Provide the [x, y] coordinate of the cell's center where the given text is located.  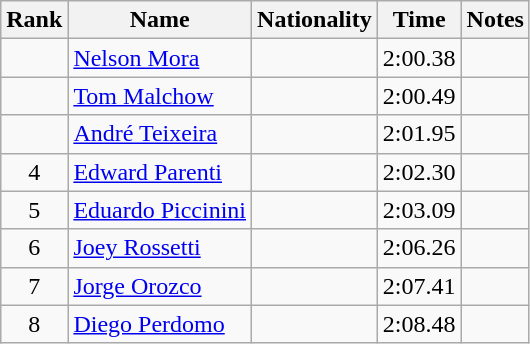
Joey Rossetti [160, 248]
8 [34, 324]
7 [34, 286]
Tom Malchow [160, 96]
Notes [495, 20]
2:02.30 [419, 172]
Nationality [315, 20]
Time [419, 20]
2:07.41 [419, 286]
2:06.26 [419, 248]
Jorge Orozco [160, 286]
4 [34, 172]
2:00.38 [419, 58]
André Teixeira [160, 134]
6 [34, 248]
2:03.09 [419, 210]
2:00.49 [419, 96]
2:01.95 [419, 134]
Edward Parenti [160, 172]
2:08.48 [419, 324]
5 [34, 210]
Nelson Mora [160, 58]
Eduardo Piccinini [160, 210]
Rank [34, 20]
Name [160, 20]
Diego Perdomo [160, 324]
